Search for the cell housing the specified text and yield its (X, Y) center coordinate. 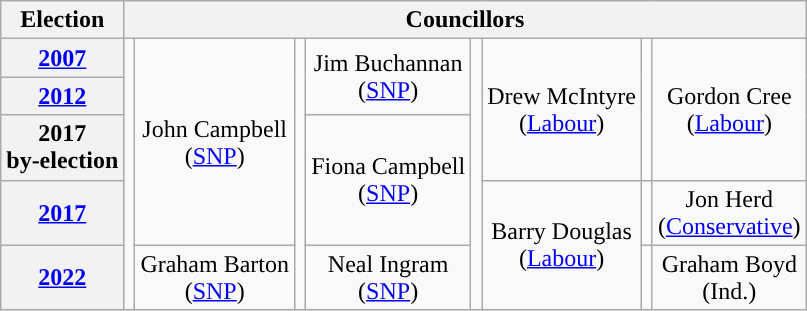
Graham Boyd(Ind.) (729, 278)
2007 (62, 58)
Councillors (465, 20)
2017by-election (62, 148)
2022 (62, 278)
2017 (62, 212)
Fiona Campbell(SNP) (388, 180)
2012 (62, 96)
Election (62, 20)
Jim Buchannan(SNP) (388, 77)
John Campbell(SNP) (215, 142)
Neal Ingram(SNP) (388, 278)
Jon Herd(Conservative) (729, 212)
Gordon Cree(Labour) (729, 110)
Barry Douglas(Labour) (562, 245)
Graham Barton(SNP) (215, 278)
Drew McIntyre(Labour) (562, 110)
